Output the [X, Y] coordinate of the center of the cell containing the given text.  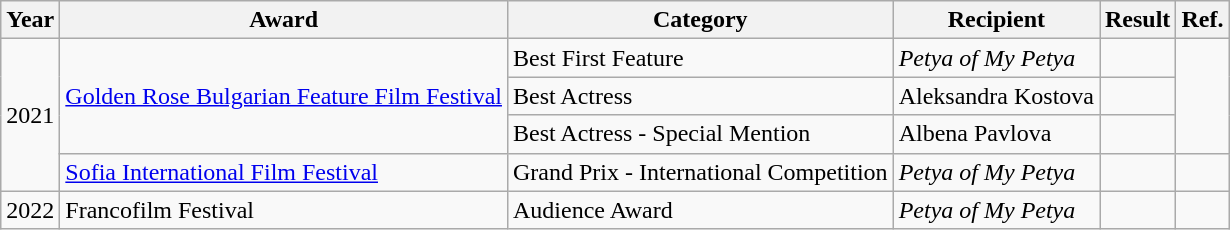
Audience Award [700, 210]
Result [1138, 20]
Golden Rose Bulgarian Feature Film Festival [284, 96]
Sofia International Film Festival [284, 172]
Recipient [996, 20]
Award [284, 20]
Francofilm Festival [284, 210]
2022 [30, 210]
Best First Feature [700, 58]
Year [30, 20]
Best Actress - Special Mention [700, 134]
Aleksandra Kostova [996, 96]
2021 [30, 115]
Albena Pavlova [996, 134]
Best Actress [700, 96]
Ref. [1202, 20]
Grand Prix - International Competition [700, 172]
Category [700, 20]
